Determine the (x, y) coordinate at the center of the cell enclosing the given text.  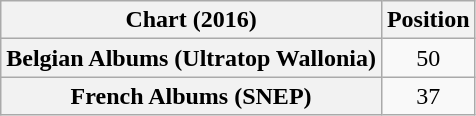
Position (428, 20)
French Albums (SNEP) (192, 96)
Belgian Albums (Ultratop Wallonia) (192, 58)
37 (428, 96)
Chart (2016) (192, 20)
50 (428, 58)
